Output the [x, y] coordinate of the center of the cell containing the given text.  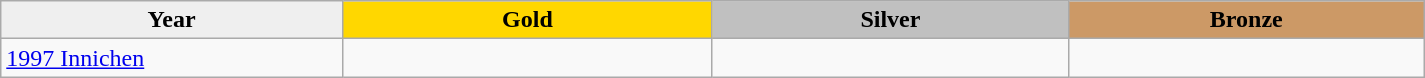
Silver [890, 20]
Bronze [1246, 20]
Year [172, 20]
Gold [527, 20]
1997 Innichen [172, 58]
